Determine the [X, Y] coordinate at the center of the cell enclosing the given text.  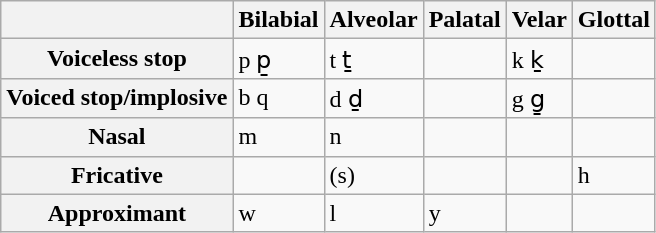
t ṯ [374, 59]
Palatal [464, 20]
h [614, 175]
Velar [539, 20]
w [278, 213]
Bilabial [278, 20]
Approximant [117, 213]
Glottal [614, 20]
Nasal [117, 137]
b q [278, 98]
Voiceless stop [117, 59]
y [464, 213]
g g̱ [539, 98]
Fricative [117, 175]
Alveolar [374, 20]
(s) [374, 175]
Voiced stop/implosive [117, 98]
l [374, 213]
k ḵ [539, 59]
m [278, 137]
n [374, 137]
p p̱ [278, 59]
d ḏ [374, 98]
